Find where the given text appears and provide that cell's center as [X, Y] coordinate. 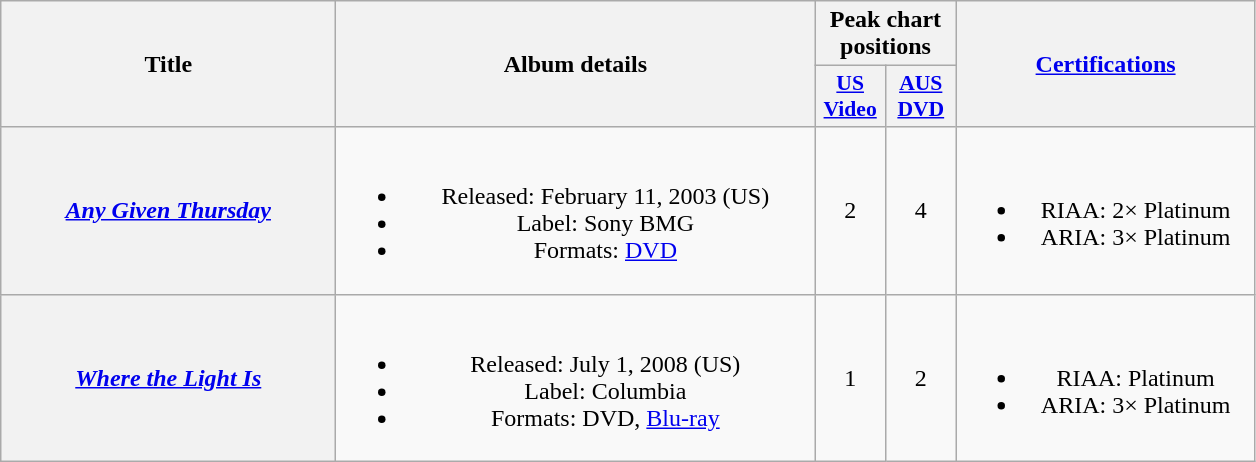
Title [168, 64]
AUSDVD [920, 96]
Released: July 1, 2008 (US)Label: ColumbiaFormats: DVD, Blu-ray [576, 378]
4 [920, 210]
Any Given Thursday [168, 210]
Released: February 11, 2003 (US)Label: Sony BMGFormats: DVD [576, 210]
RIAA: 2× PlatinumARIA: 3× Platinum [1106, 210]
RIAA: PlatinumARIA: 3× Platinum [1106, 378]
Album details [576, 64]
Certifications [1106, 64]
Where the Light Is [168, 378]
Peak chart positions [886, 34]
USVideo [850, 96]
1 [850, 378]
